From the cell containing the given text, extract its center point as (X, Y) coordinate. 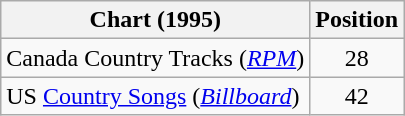
28 (357, 58)
US Country Songs (Billboard) (156, 96)
Canada Country Tracks (RPM) (156, 58)
42 (357, 96)
Chart (1995) (156, 20)
Position (357, 20)
